Extract the [x, y] coordinate from the center of the cell holding the provided text.  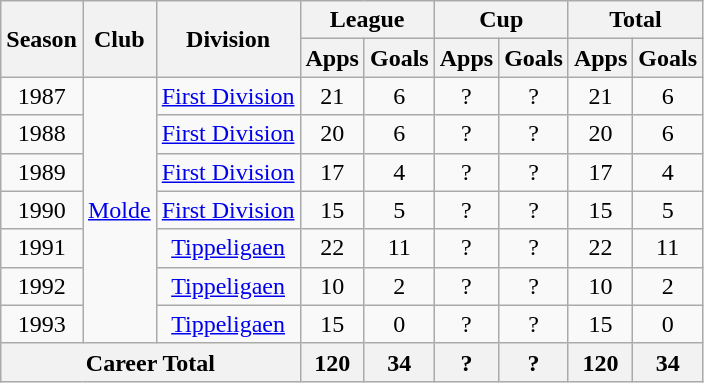
Cup [501, 20]
League [367, 20]
Division [228, 39]
Molde [119, 210]
1987 [42, 96]
1988 [42, 134]
Club [119, 39]
1991 [42, 248]
1993 [42, 324]
1989 [42, 172]
1990 [42, 210]
Total [635, 20]
Career Total [150, 362]
1992 [42, 286]
Season [42, 39]
